Detect which cell encompasses the target text, then output its [x, y] center coordinate. 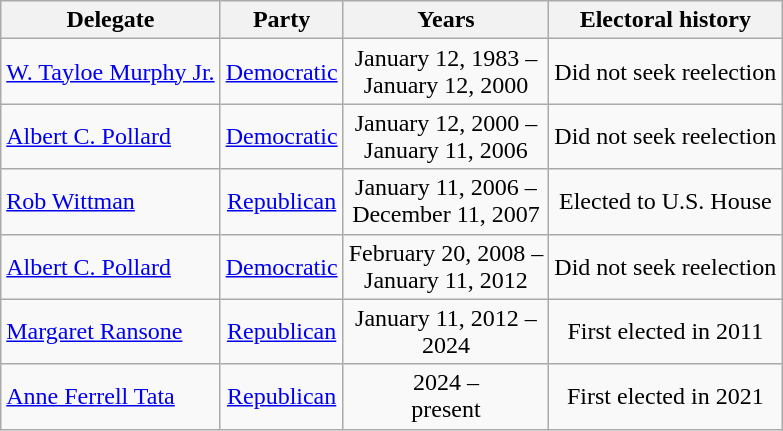
2024 –present [446, 396]
January 11, 2006 –December 11, 2007 [446, 202]
Years [446, 20]
Party [282, 20]
January 12, 2000 –January 11, 2006 [446, 136]
February 20, 2008 –January 11, 2012 [446, 266]
January 12, 1983 –January 12, 2000 [446, 72]
Elected to U.S. House [666, 202]
First elected in 2021 [666, 396]
Anne Ferrell Tata [110, 396]
W. Tayloe Murphy Jr. [110, 72]
First elected in 2011 [666, 332]
January 11, 2012 –2024 [446, 332]
Rob Wittman [110, 202]
Margaret Ransone [110, 332]
Electoral history [666, 20]
Delegate [110, 20]
